Scan for the cell matching the given text and deliver its (X, Y) coordinate at center. 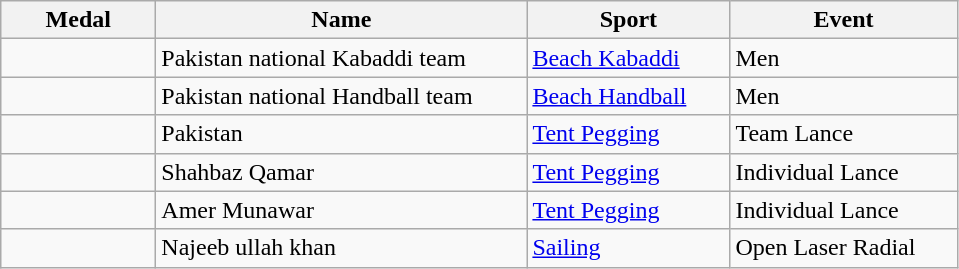
Pakistan national Handball team (342, 96)
Team Lance (844, 134)
Najeeb ullah khan (342, 248)
Name (342, 20)
Amer Munawar (342, 210)
Pakistan national Kabaddi team (342, 58)
Beach Handball (628, 96)
Sailing (628, 248)
Medal (78, 20)
Sport (628, 20)
Beach Kabaddi (628, 58)
Open Laser Radial (844, 248)
Shahbaz Qamar (342, 172)
Pakistan (342, 134)
Event (844, 20)
